Scan for the cell matching the given text and deliver its (x, y) coordinate at center. 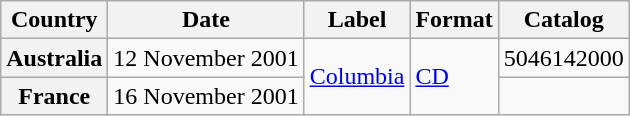
Format (454, 20)
12 November 2001 (206, 58)
Columbia (357, 77)
Australia (54, 58)
France (54, 96)
16 November 2001 (206, 96)
5046142000 (564, 58)
Label (357, 20)
Date (206, 20)
Catalog (564, 20)
CD (454, 77)
Country (54, 20)
